Locate the cell with the specified text and output its (X, Y) center coordinate. 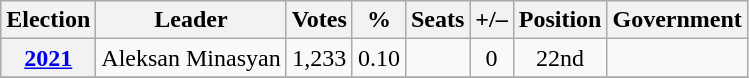
Election (48, 20)
Aleksan Minasyan (191, 58)
Position (560, 20)
2021 (48, 58)
Votes (319, 20)
0.10 (378, 58)
0 (492, 58)
22nd (560, 58)
% (378, 20)
+/– (492, 20)
Seats (437, 20)
Leader (191, 20)
1,233 (319, 58)
Government (677, 20)
